Scan for the cell matching the given text and deliver its (X, Y) coordinate at center. 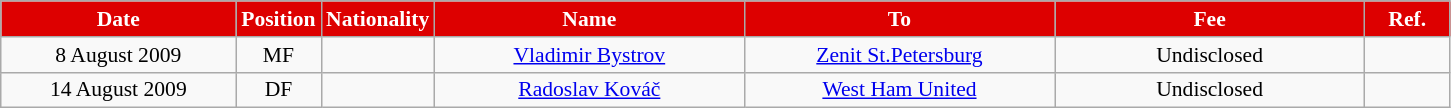
Ref. (1408, 19)
14 August 2009 (118, 90)
To (899, 19)
MF (278, 55)
Radoslav Kováč (589, 90)
Vladimir Bystrov (589, 55)
West Ham United (899, 90)
DF (278, 90)
Zenit St.Petersburg (899, 55)
8 August 2009 (118, 55)
Fee (1210, 19)
Name (589, 19)
Nationality (378, 19)
Date (118, 19)
Position (278, 19)
